Identify which cell holds the provided text, then report its [x, y] central coordinate. 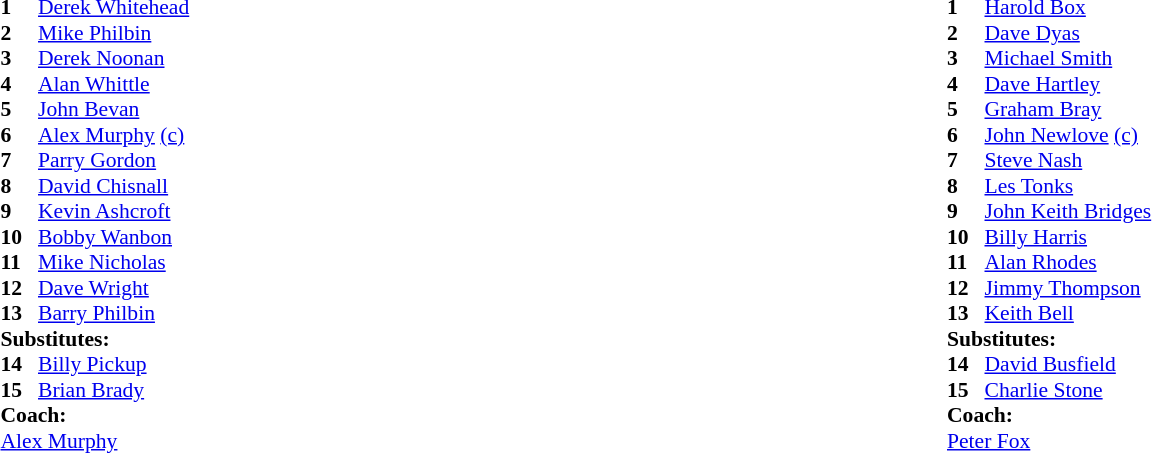
Brian Brady [114, 390]
Billy Harris [1068, 237]
Dave Hartley [1068, 84]
Mike Nicholas [114, 263]
Dave Wright [114, 288]
Les Tonks [1068, 186]
John Keith Bridges [1068, 211]
Charlie Stone [1068, 390]
David Busfield [1068, 365]
John Newlove (c) [1068, 135]
Kevin Ashcroft [114, 211]
Mike Philbin [114, 33]
Billy Pickup [114, 365]
Alex Murphy (c) [114, 135]
Michael Smith [1068, 59]
Dave Dyas [1068, 33]
Alan Whittle [114, 84]
Graham Bray [1068, 109]
Derek Noonan [114, 59]
Alan Rhodes [1068, 263]
Barry Philbin [114, 313]
Steve Nash [1068, 161]
David Chisnall [114, 186]
Bobby Wanbon [114, 237]
Parry Gordon [114, 161]
Jimmy Thompson [1068, 288]
John Bevan [114, 109]
Keith Bell [1068, 313]
